Determine the [x, y] coordinate at the center of the cell enclosing the given text.  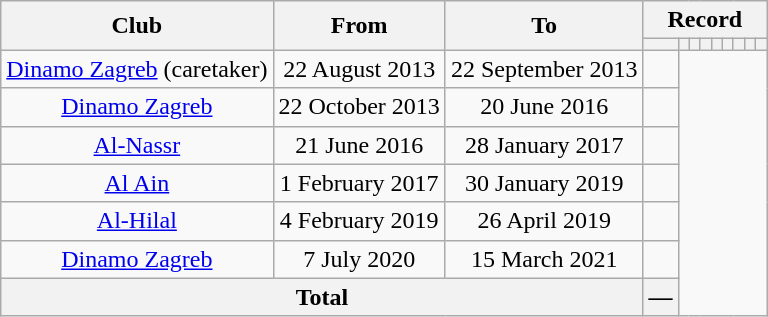
Al-Nassr [137, 145]
15 March 2021 [544, 259]
22 October 2013 [359, 107]
Al-Hilal [137, 221]
To [544, 26]
30 January 2019 [544, 183]
28 January 2017 [544, 145]
Club [137, 26]
Total [322, 297]
22 September 2013 [544, 69]
From [359, 26]
22 August 2013 [359, 69]
21 June 2016 [359, 145]
20 June 2016 [544, 107]
1 February 2017 [359, 183]
4 February 2019 [359, 221]
26 April 2019 [544, 221]
Record [705, 20]
Dinamo Zagreb (caretaker) [137, 69]
Al Ain [137, 183]
— [660, 297]
7 July 2020 [359, 259]
